Return [X, Y] of the center of cell containing provided text 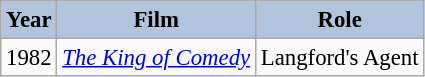
The King of Comedy [156, 58]
Langford's Agent [339, 58]
Year [29, 20]
Role [339, 20]
Film [156, 20]
1982 [29, 58]
